Return (x, y) of the center of cell containing provided text 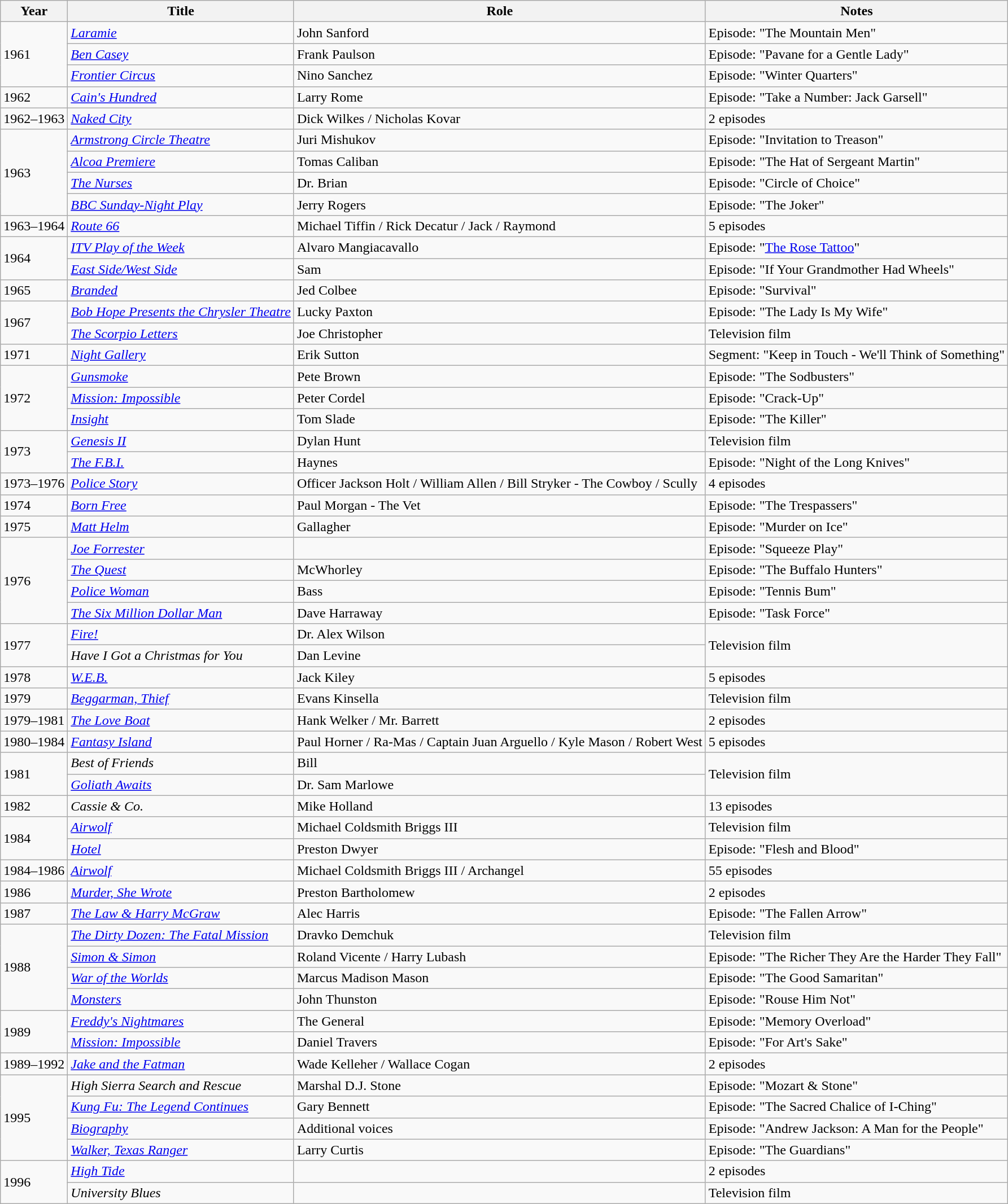
Episode: "Rouse Him Not" (856, 1000)
Insight (181, 419)
Larry Curtis (499, 1150)
Monsters (181, 1000)
4 episodes (856, 484)
Jed Colbee (499, 291)
Route 66 (181, 226)
Episode: "The Joker" (856, 204)
1971 (34, 355)
1979–1981 (34, 720)
Marshal D.J. Stone (499, 1085)
1979 (34, 699)
Biography (181, 1128)
Dick Wilkes / Nicholas Kovar (499, 119)
Hank Welker / Mr. Barrett (499, 720)
Episode: "The Rose Tattoo" (856, 247)
1974 (34, 505)
Episode: "The Trespassers" (856, 505)
Erik Sutton (499, 355)
Episode: "The Hat of Sergeant Martin" (856, 161)
The General (499, 1021)
Murder, She Wrote (181, 892)
Jerry Rogers (499, 204)
Episode: "Memory Overload" (856, 1021)
Tom Slade (499, 419)
Dr. Brian (499, 183)
Episode: "The Mountain Men" (856, 33)
Paul Horner / Ra-Mas / Captain Juan Arguello / Kyle Mason / Robert West (499, 742)
Best of Friends (181, 763)
Nino Sanchez (499, 76)
Joe Forrester (181, 548)
13 episodes (856, 806)
Episode: "Task Force" (856, 612)
Beggarman, Thief (181, 699)
Year (34, 11)
Dravko Demchuk (499, 935)
Jake and the Fatman (181, 1064)
Simon & Simon (181, 957)
1965 (34, 291)
BBC Sunday-Night Play (181, 204)
Episode: "Pavane for a Gentle Lady" (856, 54)
The Nurses (181, 183)
1977 (34, 645)
Episode: "Andrew Jackson: A Man for the People" (856, 1128)
The Scorpio Letters (181, 334)
Episode: "The Good Samaritan" (856, 978)
1975 (34, 527)
Larry Rome (499, 97)
Juri Mishukov (499, 140)
High Tide (181, 1171)
Dylan Hunt (499, 441)
Episode: "Tennis Bum" (856, 591)
1973 (34, 452)
The Six Million Dollar Man (181, 612)
Branded (181, 291)
The Love Boat (181, 720)
Michael Tiffin / Rick Decatur / Jack / Raymond (499, 226)
Armstrong Circle Theatre (181, 140)
Dr. Alex Wilson (499, 634)
1972 (34, 398)
Dave Harraway (499, 612)
1987 (34, 913)
Alvaro Mangiacavallo (499, 247)
1996 (34, 1182)
Fantasy Island (181, 742)
1980–1984 (34, 742)
Tomas Caliban (499, 161)
Have I Got a Christmas for You (181, 656)
Hotel (181, 849)
Dr. Sam Marlowe (499, 785)
Naked City (181, 119)
War of the Worlds (181, 978)
Goliath Awaits (181, 785)
Kung Fu: The Legend Continues (181, 1107)
Episode: "Survival" (856, 291)
1963 (34, 172)
Fire! (181, 634)
Matt Helm (181, 527)
Episode: "Winter Quarters" (856, 76)
Episode: "Take a Number: Jack Garsell" (856, 97)
Dan Levine (499, 656)
The Quest (181, 570)
Gunsmoke (181, 376)
Marcus Madison Mason (499, 978)
Genesis II (181, 441)
The F.B.I. (181, 462)
Paul Morgan - The Vet (499, 505)
Evans Kinsella (499, 699)
Episode: "The Sodbusters" (856, 376)
Bob Hope Presents the Chrysler Theatre (181, 312)
1961 (34, 54)
Bill (499, 763)
1984–1986 (34, 870)
Bass (499, 591)
Cain's Hundred (181, 97)
Pete Brown (499, 376)
The Law & Harry McGraw (181, 913)
ITV Play of the Week (181, 247)
Episode: "The Fallen Arrow" (856, 913)
1986 (34, 892)
Alec Harris (499, 913)
Daniel Travers (499, 1043)
Sam (499, 269)
W.E.B. (181, 677)
Segment: "Keep in Touch - We'll Think of Something" (856, 355)
Roland Vicente / Harry Lubash (499, 957)
Preston Bartholomew (499, 892)
Episode: "Invitation to Treason" (856, 140)
Police Woman (181, 591)
1976 (34, 580)
Episode: "The Buffalo Hunters" (856, 570)
Walker, Texas Ranger (181, 1150)
1962–1963 (34, 119)
Michael Coldsmith Briggs III (499, 828)
Episode: "The Richer They Are the Harder They Fall" (856, 957)
Jack Kiley (499, 677)
Preston Dwyer (499, 849)
1973–1976 (34, 484)
Episode: "The Sacred Chalice of I-Ching" (856, 1107)
1967 (34, 323)
Episode: "Squeeze Play" (856, 548)
1984 (34, 838)
Haynes (499, 462)
Episode: "Mozart & Stone" (856, 1085)
1989–1992 (34, 1064)
Freddy's Nightmares (181, 1021)
Joe Christopher (499, 334)
Episode: "The Guardians" (856, 1150)
1963–1964 (34, 226)
Gary Bennett (499, 1107)
John Sanford (499, 33)
Cassie & Co. (181, 806)
1981 (34, 774)
Night Gallery (181, 355)
University Blues (181, 1193)
Episode: "Night of the Long Knives" (856, 462)
The Dirty Dozen: The Fatal Mission (181, 935)
Lucky Paxton (499, 312)
Police Story (181, 484)
Michael Coldsmith Briggs III / Archangel (499, 870)
1988 (34, 967)
Gallagher (499, 527)
Episode: "Murder on Ice" (856, 527)
Title (181, 11)
1964 (34, 258)
Officer Jackson Holt / William Allen / Bill Stryker - The Cowboy / Scully (499, 484)
1989 (34, 1032)
Episode: "If Your Grandmother Had Wheels" (856, 269)
Peter Cordel (499, 398)
Episode: "Flesh and Blood" (856, 849)
Role (499, 11)
Episode: "The Lady Is My Wife" (856, 312)
Episode: "For Art's Sake" (856, 1043)
Laramie (181, 33)
East Side/West Side (181, 269)
Ben Casey (181, 54)
Alcoa Premiere (181, 161)
Episode: "The Killer" (856, 419)
Mike Holland (499, 806)
Episode: "Circle of Choice" (856, 183)
Episode: "Crack-Up" (856, 398)
55 episodes (856, 870)
Notes (856, 11)
1962 (34, 97)
Frank Paulson (499, 54)
1978 (34, 677)
High Sierra Search and Rescue (181, 1085)
Wade Kelleher / Wallace Cogan (499, 1064)
Born Free (181, 505)
Additional voices (499, 1128)
McWhorley (499, 570)
1995 (34, 1118)
1982 (34, 806)
John Thunston (499, 1000)
Frontier Circus (181, 76)
